From the cell containing the given text, extract its center point as [X, Y] coordinate. 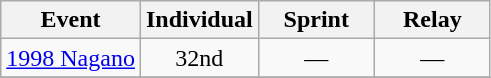
Event [71, 20]
Sprint [316, 20]
Relay [432, 20]
32nd [199, 58]
Individual [199, 20]
1998 Nagano [71, 58]
